Detect which cell encompasses the target text, then output its [X, Y] center coordinate. 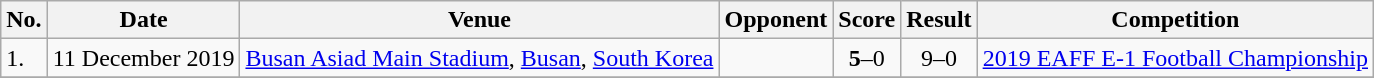
No. [24, 20]
Opponent [776, 20]
Busan Asiad Main Stadium, Busan, South Korea [480, 58]
Date [144, 20]
Venue [480, 20]
Competition [1175, 20]
9–0 [939, 58]
Score [867, 20]
11 December 2019 [144, 58]
Result [939, 20]
2019 EAFF E-1 Football Championship [1175, 58]
5–0 [867, 58]
1. [24, 58]
